Find where the given text appears and provide that cell's center as [X, Y] coordinate. 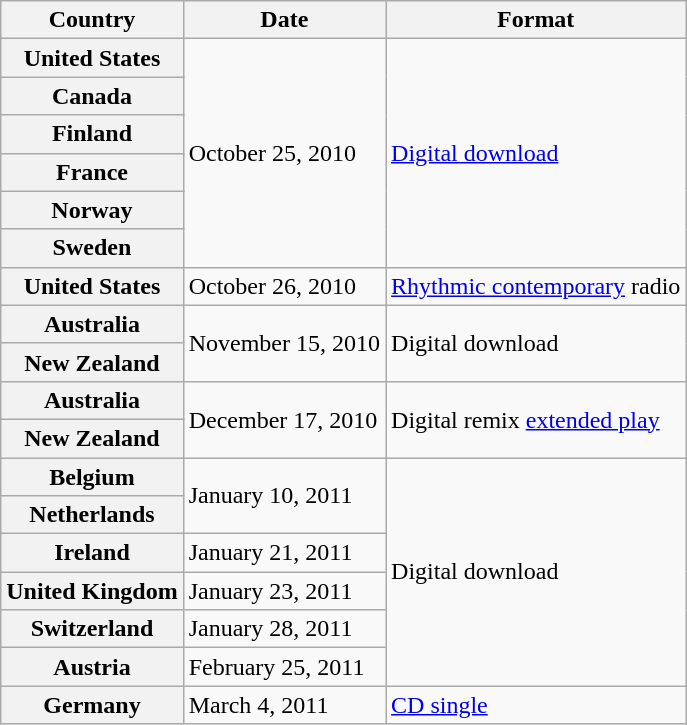
November 15, 2010 [284, 343]
Canada [92, 96]
January 21, 2011 [284, 553]
January 28, 2011 [284, 629]
January 23, 2011 [284, 591]
December 17, 2010 [284, 419]
October 25, 2010 [284, 153]
Rhythmic contemporary radio [536, 286]
CD single [536, 705]
Digital remix extended play [536, 419]
Germany [92, 705]
January 10, 2011 [284, 496]
Sweden [92, 248]
United Kingdom [92, 591]
Austria [92, 667]
March 4, 2011 [284, 705]
Finland [92, 134]
Ireland [92, 553]
February 25, 2011 [284, 667]
Format [536, 20]
Belgium [92, 477]
Netherlands [92, 515]
Norway [92, 210]
Date [284, 20]
France [92, 172]
October 26, 2010 [284, 286]
Country [92, 20]
Switzerland [92, 629]
